Search for the cell housing the specified text and yield its (X, Y) center coordinate. 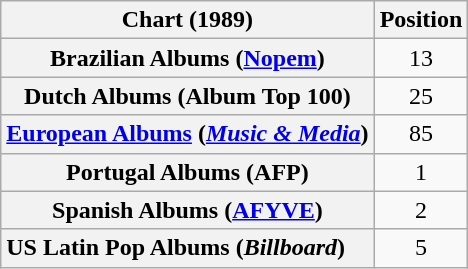
Dutch Albums (Album Top 100) (188, 96)
25 (421, 96)
Position (421, 20)
2 (421, 210)
Portugal Albums (AFP) (188, 172)
Spanish Albums (AFYVE) (188, 210)
1 (421, 172)
13 (421, 58)
Chart (1989) (188, 20)
European Albums (Music & Media) (188, 134)
5 (421, 248)
85 (421, 134)
Brazilian Albums (Nopem) (188, 58)
US Latin Pop Albums (Billboard) (188, 248)
